For the text-containing cell, return its midpoint in (X, Y) coordinate format. 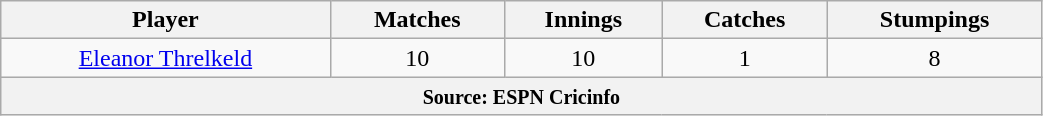
1 (744, 58)
Stumpings (934, 20)
Eleanor Threlkeld (166, 58)
Source: ESPN Cricinfo (522, 96)
Innings (583, 20)
Player (166, 20)
8 (934, 58)
Catches (744, 20)
Matches (417, 20)
